Pinpoint the cell where the given text exists, returning its (X, Y) midpoint coordinate. 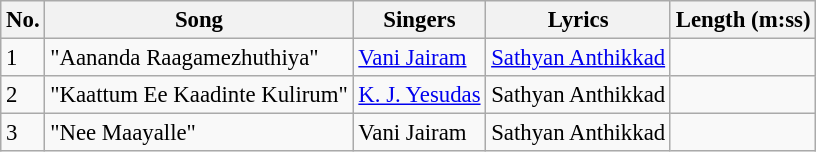
No. (23, 20)
"Kaattum Ee Kaadinte Kulirum" (199, 95)
"Aananda Raagamezhuthiya" (199, 58)
Length (m:ss) (742, 20)
1 (23, 58)
K. J. Yesudas (420, 95)
Lyrics (578, 20)
3 (23, 133)
2 (23, 95)
Singers (420, 20)
"Nee Maayalle" (199, 133)
Song (199, 20)
